Identify which cell holds the provided text, then report its [X, Y] central coordinate. 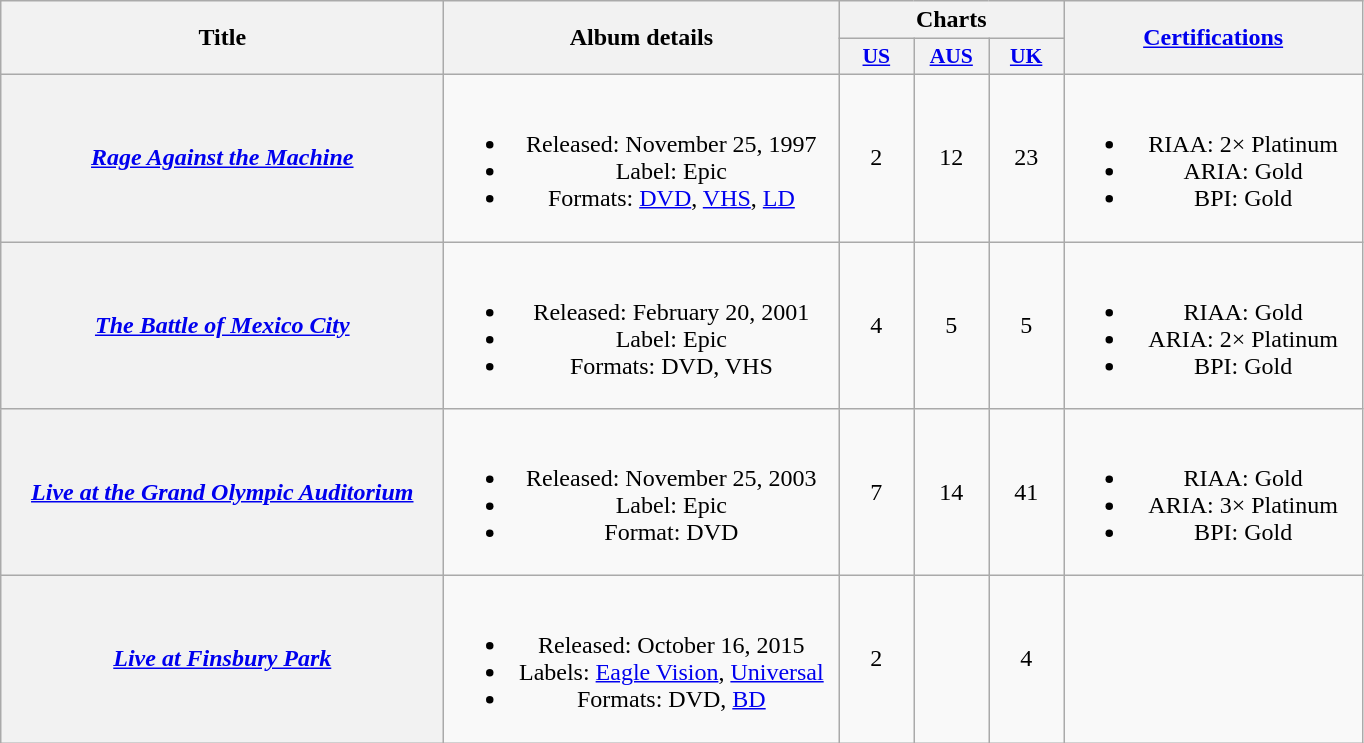
7 [876, 492]
23 [1026, 158]
Charts [952, 20]
UK [1026, 57]
RIAA: GoldARIA: 3× PlatinumBPI: Gold [1214, 492]
Live at Finsbury Park [222, 660]
Released: February 20, 2001Label: EpicFormats: DVD, VHS [642, 326]
12 [952, 158]
Live at the Grand Olympic Auditorium [222, 492]
Album details [642, 38]
US [876, 57]
Released: November 25, 1997Label: EpicFormats: DVD, VHS, LD [642, 158]
41 [1026, 492]
14 [952, 492]
Released: November 25, 2003Label: EpicFormat: DVD [642, 492]
RIAA: GoldARIA: 2× PlatinumBPI: Gold [1214, 326]
AUS [952, 57]
Title [222, 38]
Rage Against the Machine [222, 158]
Certifications [1214, 38]
Released: October 16, 2015Labels: Eagle Vision, UniversalFormats: DVD, BD [642, 660]
RIAA: 2× PlatinumARIA: GoldBPI: Gold [1214, 158]
The Battle of Mexico City [222, 326]
